Return [X, Y] of the center of cell containing provided text 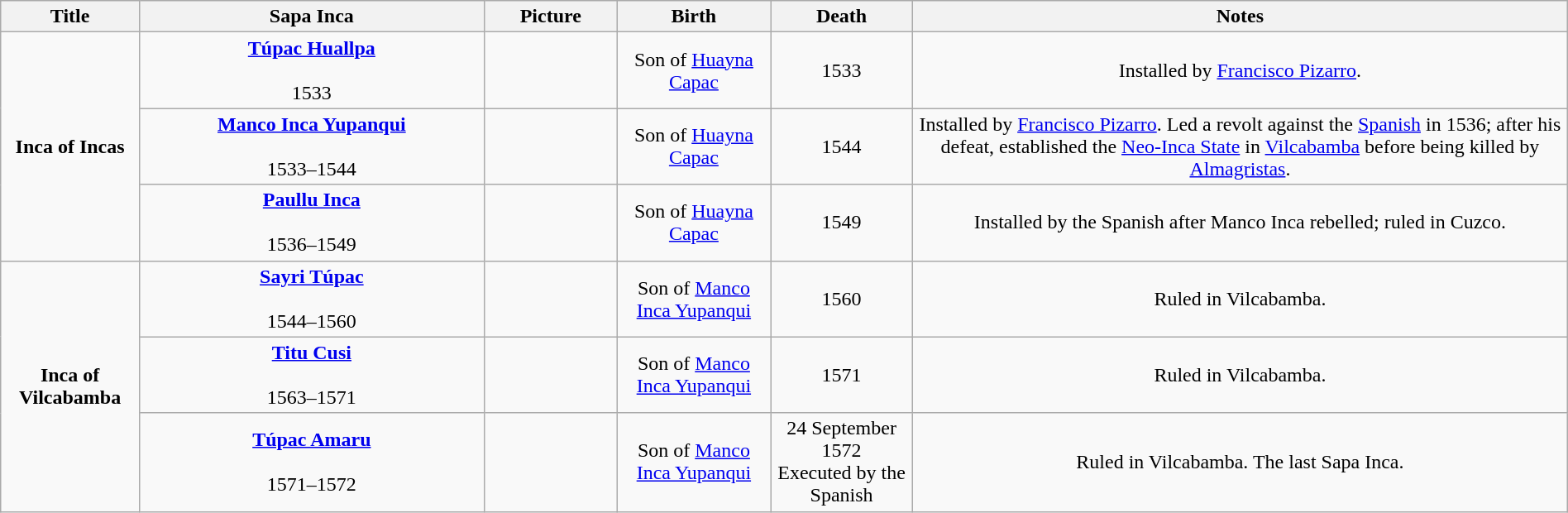
Sayri Túpac1544–1560 [311, 299]
Ruled in Vilcabamba. The last Sapa Inca. [1241, 462]
Installed by Francisco Pizarro. [1241, 70]
Installed by the Spanish after Manco Inca rebelled; ruled in Cuzco. [1241, 223]
1560 [842, 299]
Title [70, 17]
Death [842, 17]
Inca of Vilcabamba [70, 386]
Túpac Huallpa1533 [311, 70]
1549 [842, 223]
1571 [842, 375]
Titu Cusi1563–1571 [311, 375]
Notes [1241, 17]
Sapa Inca [311, 17]
Birth [693, 17]
1544 [842, 146]
Túpac Amaru1571–1572 [311, 462]
Inca of Incas [70, 146]
Picture [551, 17]
1533 [842, 70]
Paullu Inca1536–1549 [311, 223]
24 September 1572Executed by the Spanish [842, 462]
Manco Inca Yupanqui1533–1544 [311, 146]
